Identify which cell holds the provided text, then report its (X, Y) central coordinate. 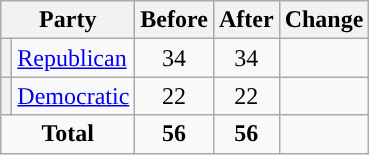
Party (68, 20)
Total (68, 134)
Democratic (74, 96)
Republican (74, 58)
Change (324, 20)
Before (174, 20)
After (246, 20)
